Return the (x, y) coordinate for the center point of the cell that contains the specified text.  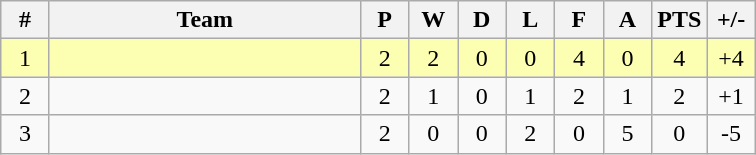
3 (26, 134)
A (628, 20)
+4 (732, 58)
PTS (680, 20)
P (384, 20)
L (530, 20)
+1 (732, 96)
+/- (732, 20)
-5 (732, 134)
F (580, 20)
W (434, 20)
D (482, 20)
5 (628, 134)
# (26, 20)
Team (204, 20)
